Scan for the cell matching the given text and deliver its [x, y] coordinate at center. 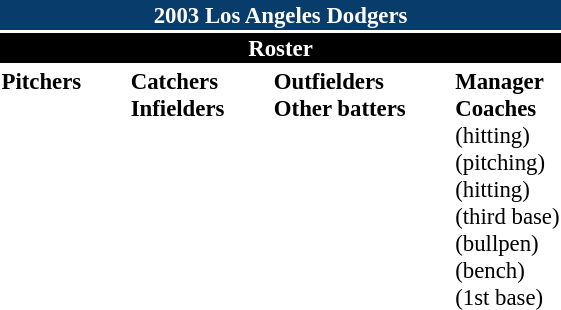
Roster [280, 48]
2003 Los Angeles Dodgers [280, 15]
